Identify which cell holds the provided text, then report its (x, y) central coordinate. 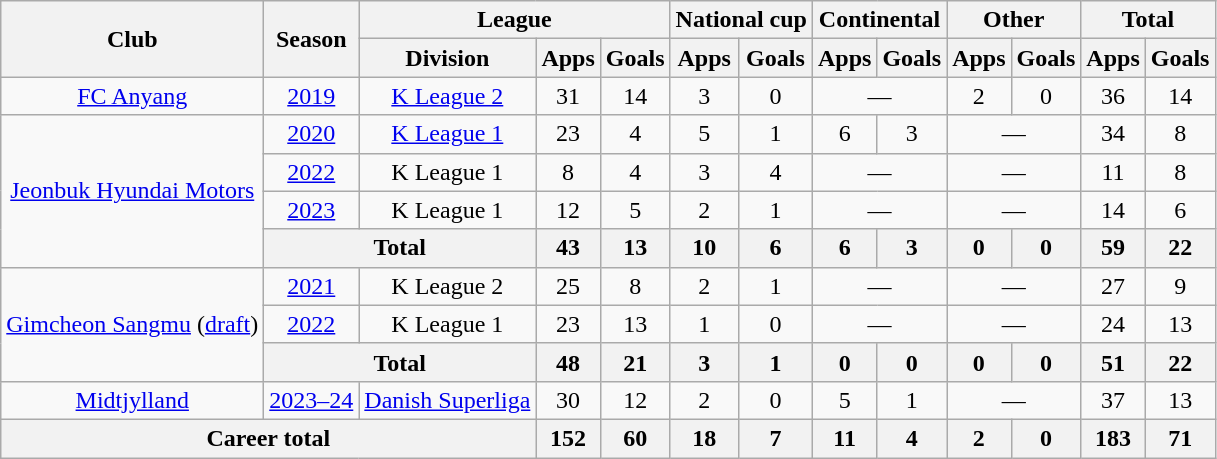
League (514, 20)
Club (132, 39)
Other (1014, 20)
FC Anyang (132, 96)
71 (1180, 438)
37 (1113, 400)
27 (1113, 286)
21 (635, 362)
Midtjylland (132, 400)
60 (635, 438)
25 (568, 286)
51 (1113, 362)
18 (704, 438)
Jeonbuk Hyundai Motors (132, 191)
Career total (268, 438)
31 (568, 96)
Gimcheon Sangmu (draft) (132, 324)
9 (1180, 286)
National cup (741, 20)
7 (775, 438)
30 (568, 400)
Danish Superliga (448, 400)
152 (568, 438)
2021 (312, 286)
10 (704, 248)
48 (568, 362)
183 (1113, 438)
2019 (312, 96)
2023–24 (312, 400)
2020 (312, 134)
43 (568, 248)
Continental (879, 20)
59 (1113, 248)
Division (448, 58)
Season (312, 39)
34 (1113, 134)
24 (1113, 324)
36 (1113, 96)
2023 (312, 210)
